From the cell containing the given text, extract its center point as [x, y] coordinate. 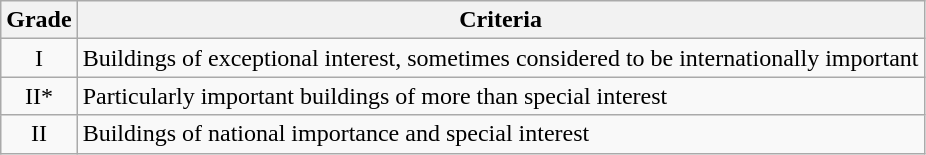
I [39, 58]
II* [39, 96]
Particularly important buildings of more than special interest [500, 96]
Buildings of national importance and special interest [500, 134]
II [39, 134]
Criteria [500, 20]
Buildings of exceptional interest, sometimes considered to be internationally important [500, 58]
Grade [39, 20]
